Determine the (X, Y) coordinate at the center of the cell enclosing the given text.  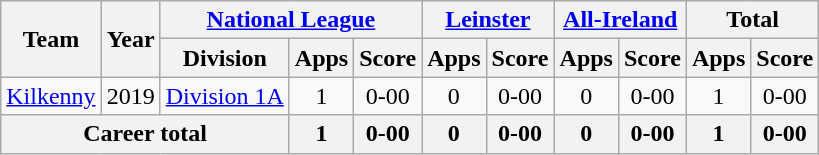
Leinster (488, 20)
All-Ireland (620, 20)
Division 1A (224, 96)
Career total (146, 134)
National League (290, 20)
Total (752, 20)
Division (224, 58)
Team (51, 39)
2019 (130, 96)
Year (130, 39)
Kilkenny (51, 96)
